Output the [X, Y] coordinate of the center of the cell containing the given text.  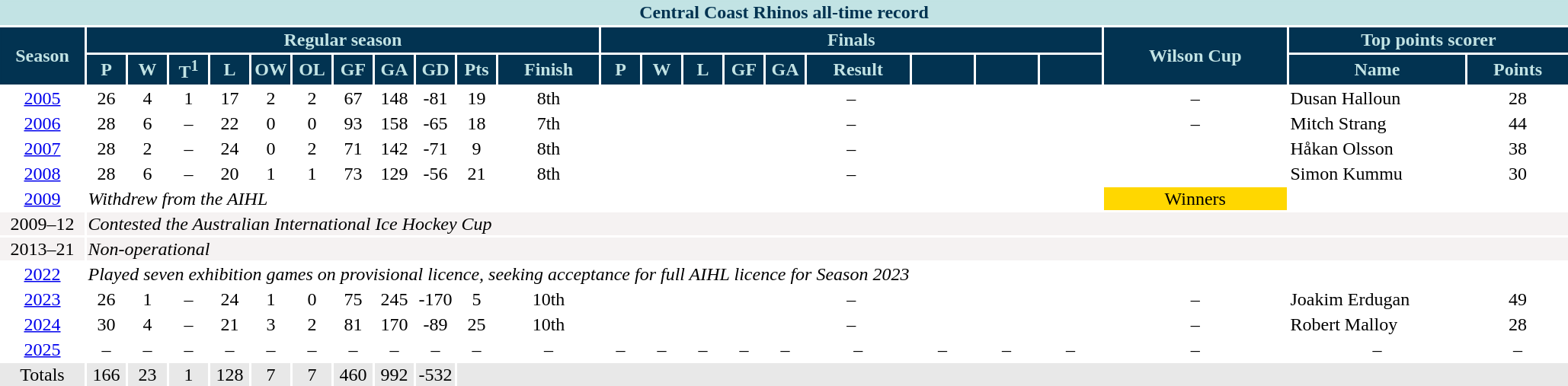
Robert Malloy [1378, 324]
245 [395, 299]
460 [354, 375]
2009 [43, 199]
Season [43, 56]
18 [477, 123]
Dusan Halloun [1378, 98]
-89 [436, 324]
7th [549, 123]
9 [477, 148]
2009–12 [43, 224]
73 [354, 174]
2013–21 [43, 249]
-71 [436, 148]
Regular season [343, 40]
-65 [436, 123]
992 [395, 375]
71 [354, 148]
22 [230, 123]
19 [477, 98]
23 [148, 375]
2023 [43, 299]
38 [1518, 148]
Winners [1195, 199]
49 [1518, 299]
Name [1378, 70]
2005 [43, 98]
20 [230, 174]
2024 [43, 324]
Håkan Olsson [1378, 148]
Played seven exhibition games on provisional licence, seeking acceptance for full AIHL licence for Season 2023 [827, 274]
Totals [43, 375]
Result [858, 70]
Non-operational [827, 249]
5 [477, 299]
67 [354, 98]
2022 [43, 274]
142 [395, 148]
Finals [851, 40]
158 [395, 123]
OL [312, 70]
Simon Kummu [1378, 174]
-81 [436, 98]
-532 [436, 375]
3 [271, 324]
25 [477, 324]
-170 [436, 299]
Central Coast Rhinos all-time record [784, 12]
Joakim Erdugan [1378, 299]
148 [395, 98]
-56 [436, 174]
Mitch Strang [1378, 123]
OW [271, 70]
75 [354, 299]
128 [230, 375]
17 [230, 98]
170 [395, 324]
Top points scorer [1429, 40]
T1 [189, 70]
2006 [43, 123]
GD [436, 70]
Wilson Cup [1195, 56]
2008 [43, 174]
Contested the Australian International Ice Hockey Cup [827, 224]
Points [1518, 70]
Withdrew from the AIHL [594, 199]
129 [395, 174]
81 [354, 324]
2025 [43, 349]
93 [354, 123]
2007 [43, 148]
44 [1518, 123]
Pts [477, 70]
Finish [549, 70]
166 [107, 375]
